Locate the cell with the specified text and output its (X, Y) center coordinate. 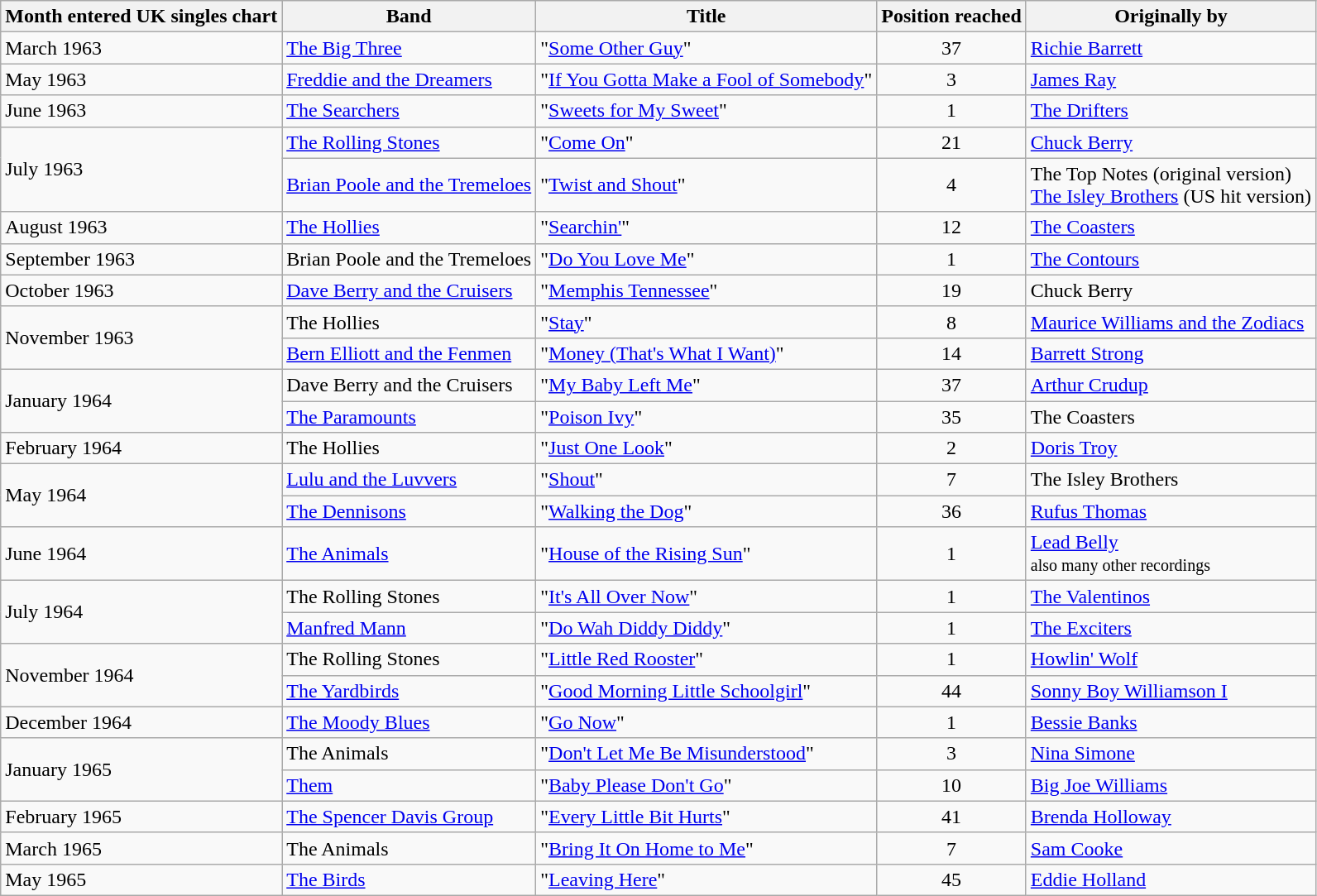
December 1964 (141, 722)
"Some Other Guy" (706, 48)
4 (951, 185)
May 1963 (141, 79)
James Ray (1171, 79)
44 (951, 691)
"Just One Look" (706, 448)
Sam Cooke (1171, 848)
"Little Red Rooster" (706, 659)
The Searchers (409, 111)
"Go Now" (706, 722)
September 1963 (141, 259)
The Valentinos (1171, 597)
July 1963 (141, 169)
Barrett Strong (1171, 353)
14 (951, 353)
"It's All Over Now" (706, 597)
"Searchin'" (706, 228)
19 (951, 290)
Month entered UK singles chart (141, 17)
Maurice Williams and the Zodiacs (1171, 322)
Position reached (951, 17)
November 1963 (141, 338)
Arthur Crudup (1171, 385)
"If You Gotta Make a Fool of Somebody" (706, 79)
21 (951, 142)
Title (706, 17)
The Dennisons (409, 511)
June 1963 (141, 111)
"Walking the Dog" (706, 511)
August 1963 (141, 228)
The Isley Brothers (1171, 480)
Band (409, 17)
The Spencer Davis Group (409, 817)
The Top Notes (original version)The Isley Brothers (US hit version) (1171, 185)
10 (951, 785)
Bern Elliott and the Fenmen (409, 353)
February 1965 (141, 817)
"Every Little Bit Hurts" (706, 817)
"Money (That's What I Want)" (706, 353)
The Exciters (1171, 628)
July 1964 (141, 612)
Richie Barrett (1171, 48)
"Bring It On Home to Me" (706, 848)
Originally by (1171, 17)
12 (951, 228)
Bessie Banks (1171, 722)
45 (951, 879)
June 1964 (141, 554)
October 1963 (141, 290)
"Memphis Tennessee" (706, 290)
"House of the Rising Sun" (706, 554)
January 1965 (141, 769)
Sonny Boy Williamson I (1171, 691)
41 (951, 817)
35 (951, 416)
Brenda Holloway (1171, 817)
"Don't Let Me Be Misunderstood" (706, 754)
"Do Wah Diddy Diddy" (706, 628)
Lead Bellyalso many other recordings (1171, 554)
Big Joe Williams (1171, 785)
Rufus Thomas (1171, 511)
Them (409, 785)
"Do You Love Me" (706, 259)
January 1964 (141, 400)
Manfred Mann (409, 628)
Freddie and the Dreamers (409, 79)
The Yardbirds (409, 691)
Lulu and the Luvvers (409, 480)
"Shout" (706, 480)
"Stay" (706, 322)
2 (951, 448)
8 (951, 322)
May 1965 (141, 879)
Nina Simone (1171, 754)
The Drifters (1171, 111)
Eddie Holland (1171, 879)
"Good Morning Little Schoolgirl" (706, 691)
"My Baby Left Me" (706, 385)
March 1963 (141, 48)
"Sweets for My Sweet" (706, 111)
Howlin' Wolf (1171, 659)
Doris Troy (1171, 448)
The Big Three (409, 48)
The Paramounts (409, 416)
March 1965 (141, 848)
"Twist and Shout" (706, 185)
The Moody Blues (409, 722)
The Birds (409, 879)
May 1964 (141, 496)
February 1964 (141, 448)
"Leaving Here" (706, 879)
36 (951, 511)
"Come On" (706, 142)
"Baby Please Don't Go" (706, 785)
"Poison Ivy" (706, 416)
The Contours (1171, 259)
November 1964 (141, 675)
